Output the [X, Y] coordinate of the center of the cell containing the given text.  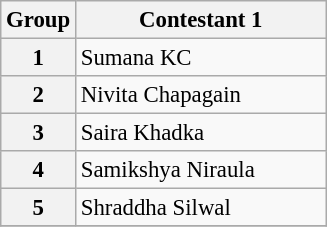
Samikshya Niraula [202, 170]
Saira Khadka [202, 133]
Sumana KC [202, 58]
5 [38, 208]
1 [38, 58]
4 [38, 170]
Group [38, 20]
Contestant 1 [202, 20]
Shraddha Silwal [202, 208]
Nivita Chapagain [202, 95]
2 [38, 95]
3 [38, 133]
